Scan for the cell matching the given text and deliver its [x, y] coordinate at center. 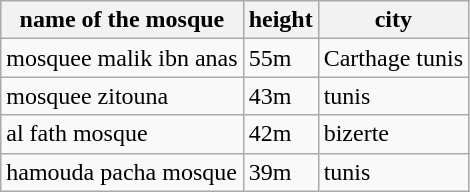
height [280, 20]
hamouda pacha mosque [122, 172]
name of the mosque [122, 20]
55m [280, 58]
al fath mosque [122, 134]
39m [280, 172]
mosquee zitouna [122, 96]
43m [280, 96]
city [393, 20]
Carthage tunis [393, 58]
mosquee malik ibn anas [122, 58]
bizerte [393, 134]
42m [280, 134]
